For the text-containing cell, return its midpoint in [X, Y] coordinate format. 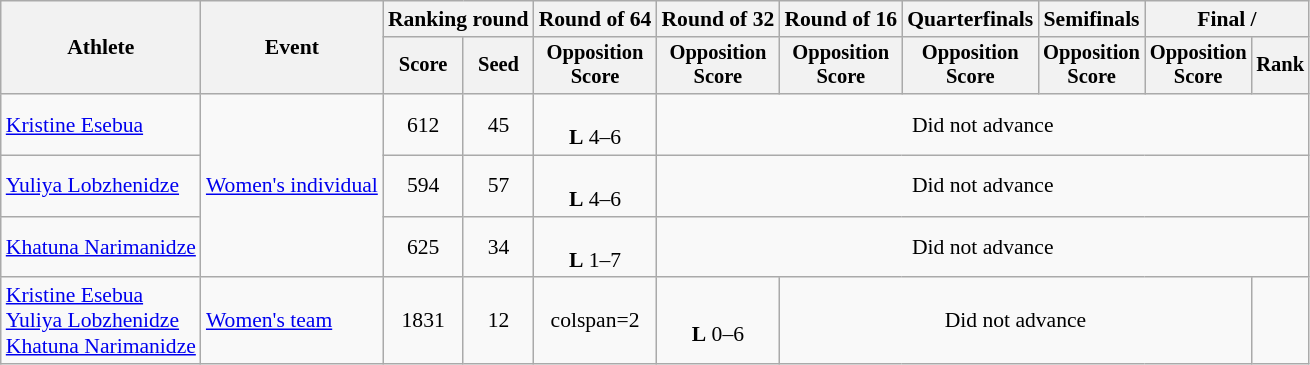
57 [498, 186]
L 0–6 [718, 322]
Round of 64 [596, 19]
1831 [424, 322]
Khatuna Narimanidze [101, 248]
Score [424, 66]
Event [292, 48]
12 [498, 322]
Seed [498, 66]
Quarterfinals [970, 19]
L 1–7 [596, 248]
Women's team [292, 322]
Semifinals [1092, 19]
Women's individual [292, 186]
Round of 32 [718, 19]
Round of 16 [840, 19]
Rank [1280, 66]
Kristine EsebuaYuliya LobzhenidzeKhatuna Narimanidze [101, 322]
Yuliya Lobzhenidze [101, 186]
612 [424, 124]
45 [498, 124]
594 [424, 186]
colspan=2 [596, 322]
Kristine Esebua [101, 124]
34 [498, 248]
625 [424, 248]
Ranking round [458, 19]
Final / [1227, 19]
Athlete [101, 48]
